Detect which cell encompasses the target text, then output its [X, Y] center coordinate. 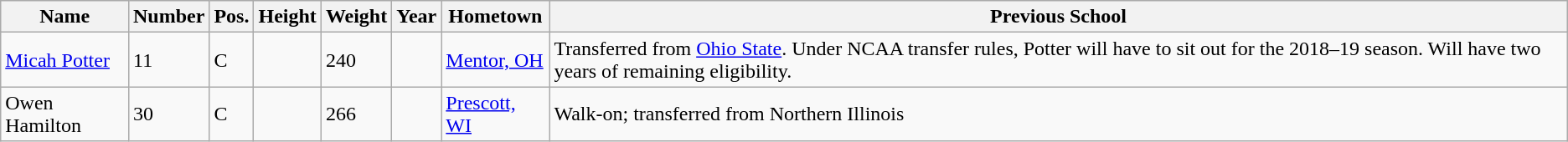
11 [168, 60]
Owen Hamilton [65, 114]
Height [287, 17]
Pos. [231, 17]
30 [168, 114]
Mentor, OH [496, 60]
266 [356, 114]
Previous School [1059, 17]
Hometown [496, 17]
Number [168, 17]
Weight [356, 17]
Walk-on; transferred from Northern Illinois [1059, 114]
Prescott, WI [496, 114]
Year [417, 17]
Micah Potter [65, 60]
240 [356, 60]
Name [65, 17]
